Search for the cell housing the specified text and yield its (x, y) center coordinate. 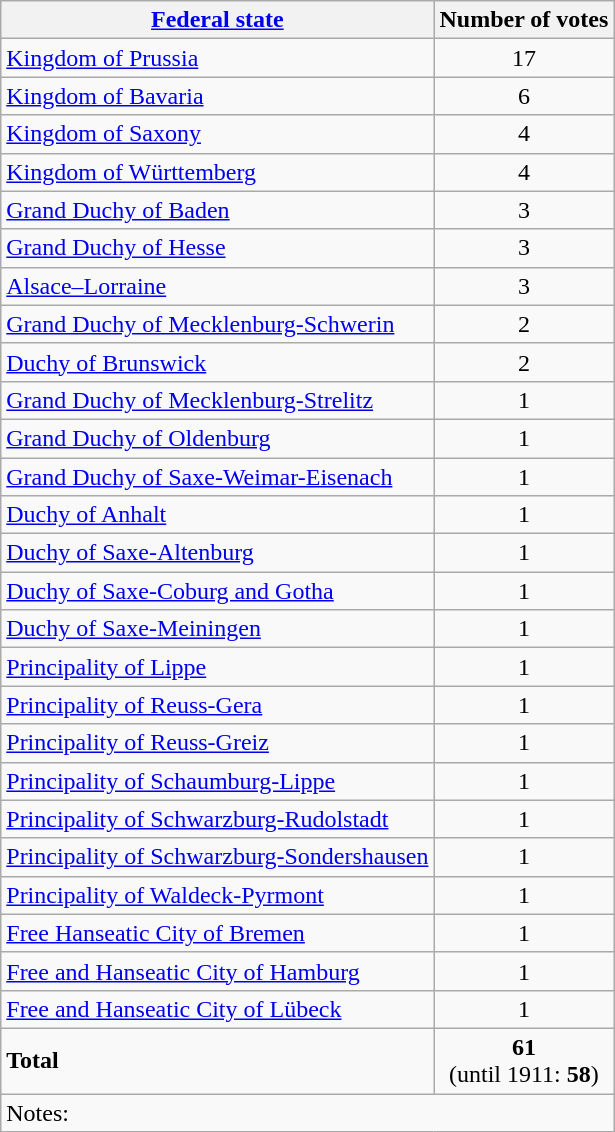
Free Hanseatic City of Bremen (218, 933)
Free and Hanseatic City of Lübeck (218, 1009)
Principality of Schwarzburg-Rudolstadt (218, 819)
6 (524, 96)
Principality of Reuss-Greiz (218, 743)
Duchy of Saxe-Meiningen (218, 629)
Grand Duchy of Mecklenburg-Strelitz (218, 400)
61 (until 1911: 58) (524, 1060)
Grand Duchy of Oldenburg (218, 438)
Federal state (218, 20)
Grand Duchy of Hesse (218, 248)
Grand Duchy of Saxe-Weimar-Eisenach (218, 477)
Duchy of Anhalt (218, 515)
Kingdom of Saxony (218, 134)
Kingdom of Württemberg (218, 172)
Number of votes (524, 20)
Alsace–Lorraine (218, 286)
Kingdom of Bavaria (218, 96)
Grand Duchy of Baden (218, 210)
Principality of Schwarzburg-Sondershausen (218, 857)
Principality of Reuss-Gera (218, 705)
Free and Hanseatic City of Hamburg (218, 971)
Principality of Schaumburg-Lippe (218, 781)
Duchy of Brunswick (218, 362)
Kingdom of Prussia (218, 58)
Duchy of Saxe-Coburg and Gotha (218, 591)
Total (218, 1060)
Notes: (308, 1113)
Duchy of Saxe-Altenburg (218, 553)
17 (524, 58)
Principality of Lippe (218, 667)
Grand Duchy of Mecklenburg-Schwerin (218, 324)
Principality of Waldeck-Pyrmont (218, 895)
